Return the [X, Y] coordinate for the center point of the cell that contains the specified text.  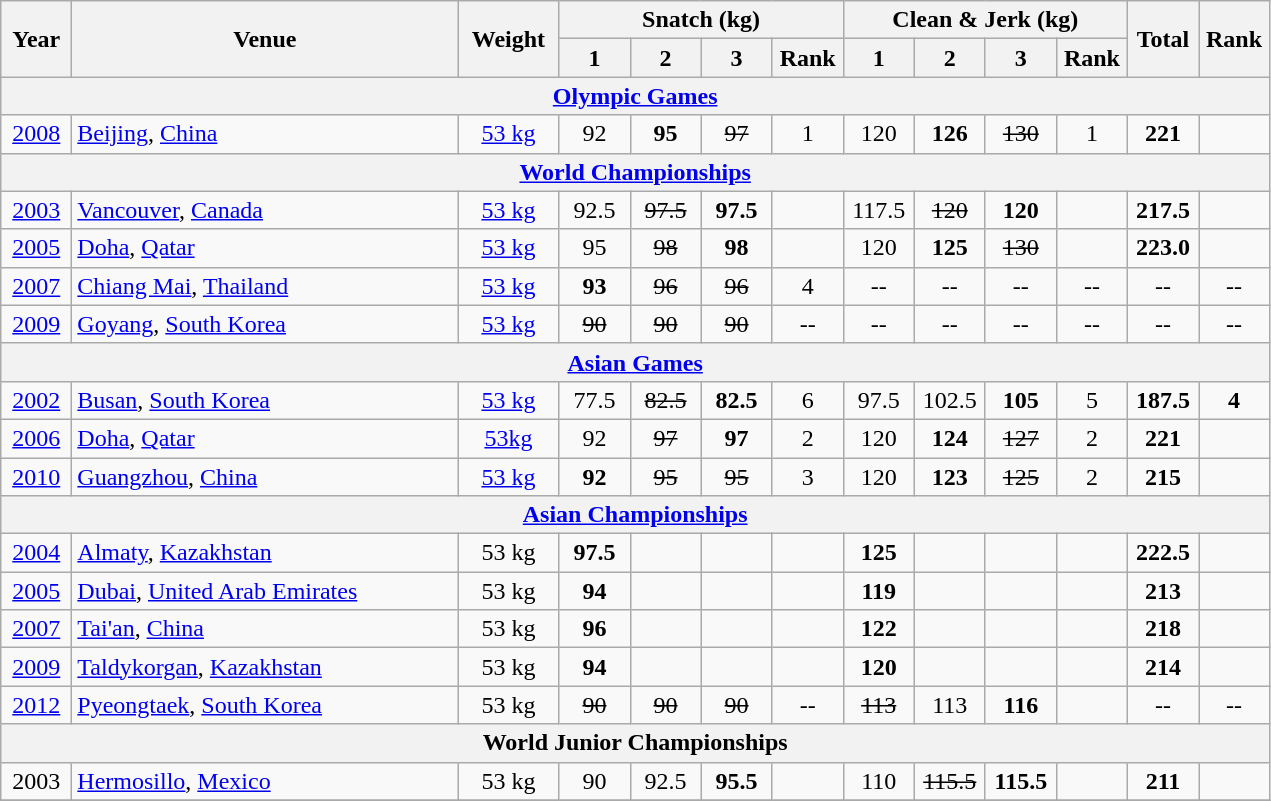
187.5 [1162, 400]
Olympic Games [636, 96]
Guangzhou, China [265, 477]
105 [1020, 400]
214 [1162, 667]
Chiang Mai, Thailand [265, 286]
217.5 [1162, 210]
2004 [36, 553]
Dubai, United Arab Emirates [265, 591]
53kg [508, 438]
Goyang, South Korea [265, 324]
2008 [36, 134]
Busan, South Korea [265, 400]
215 [1162, 477]
Taldykorgan, Kazakhstan [265, 667]
Clean & Jerk (kg) [985, 20]
218 [1162, 629]
Total [1162, 39]
126 [950, 134]
122 [878, 629]
2010 [36, 477]
Almaty, Kazakhstan [265, 553]
Hermosillo, Mexico [265, 781]
119 [878, 591]
2006 [36, 438]
223.0 [1162, 248]
117.5 [878, 210]
Vancouver, Canada [265, 210]
77.5 [594, 400]
2002 [36, 400]
110 [878, 781]
Tai'an, China [265, 629]
93 [594, 286]
2012 [36, 705]
Beijing, China [265, 134]
Snatch (kg) [701, 20]
116 [1020, 705]
Asian Games [636, 362]
123 [950, 477]
213 [1162, 591]
124 [950, 438]
95.5 [736, 781]
Asian Championships [636, 515]
222.5 [1162, 553]
Weight [508, 39]
6 [808, 400]
127 [1020, 438]
Pyeongtaek, South Korea [265, 705]
World Junior Championships [636, 743]
Venue [265, 39]
5 [1092, 400]
Year [36, 39]
211 [1162, 781]
World Championships [636, 172]
102.5 [950, 400]
